For the text-containing cell, return its midpoint in (X, Y) coordinate format. 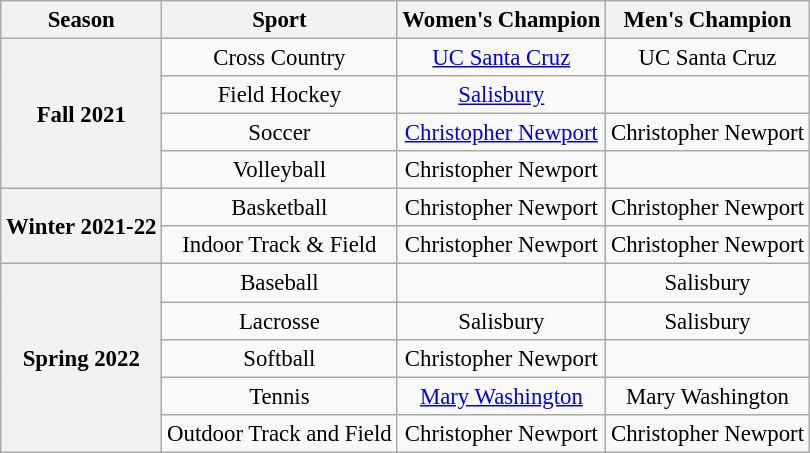
Women's Champion (502, 20)
Tennis (280, 396)
Winter 2021-22 (82, 226)
Cross Country (280, 58)
Lacrosse (280, 321)
Volleyball (280, 170)
Softball (280, 358)
Basketball (280, 208)
Baseball (280, 283)
Spring 2022 (82, 358)
Season (82, 20)
Sport (280, 20)
Fall 2021 (82, 114)
Field Hockey (280, 95)
Men's Champion (708, 20)
Indoor Track & Field (280, 245)
Outdoor Track and Field (280, 433)
Soccer (280, 133)
